Return the [x, y] coordinate for the center point of the cell that contains the specified text.  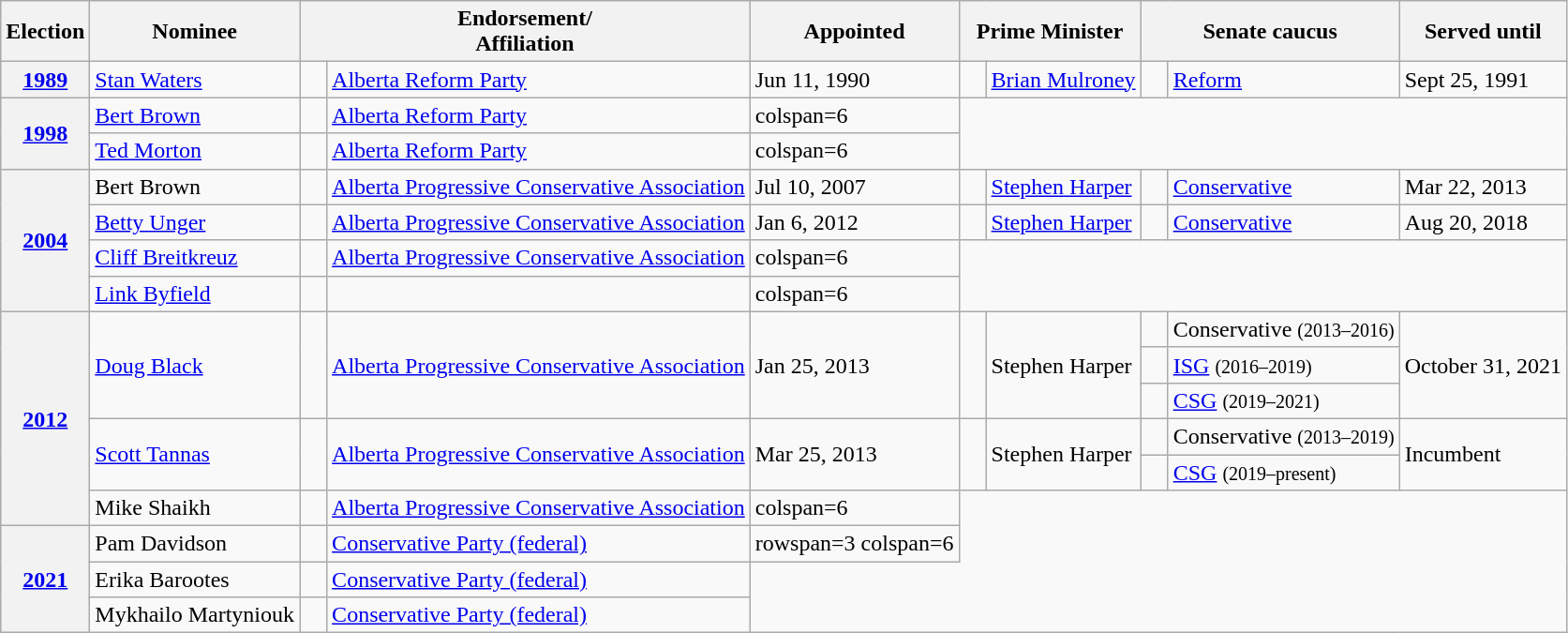
1989 [45, 80]
Senate caucus [1270, 32]
Jun 11, 1990 [855, 80]
Served until [1483, 32]
Ted Morton [195, 151]
Doug Black [195, 365]
Conservative (2013–2019) [1284, 436]
Mar 22, 2013 [1483, 187]
Reform [1284, 80]
Jul 10, 2007 [855, 187]
Link Byfield [195, 294]
Appointed [855, 32]
Jan 6, 2012 [855, 222]
rowspan=3 colspan=6 [855, 544]
CSG (2019–2021) [1284, 400]
October 31, 2021 [1483, 365]
Brian Mulroney [1063, 80]
Jan 25, 2013 [855, 365]
Election [45, 32]
Cliff Breitkreuz [195, 258]
Scott Tannas [195, 454]
Betty Unger [195, 222]
Erika Barootes [195, 580]
2012 [45, 418]
Mykhailo Martyniouk [195, 615]
2021 [45, 580]
Sept 25, 1991 [1483, 80]
Prime Minister [1050, 32]
Incumbent [1483, 454]
Mike Shaikh [195, 508]
Stan Waters [195, 80]
Mar 25, 2013 [855, 454]
2004 [45, 240]
CSG (2019–present) [1284, 472]
Pam Davidson [195, 544]
Conservative (2013–2016) [1284, 329]
ISG (2016–2019) [1284, 365]
1998 [45, 133]
Endorsement/Affiliation [525, 32]
Nominee [195, 32]
Aug 20, 2018 [1483, 222]
